Output the (X, Y) coordinate of the center of the cell containing the given text.  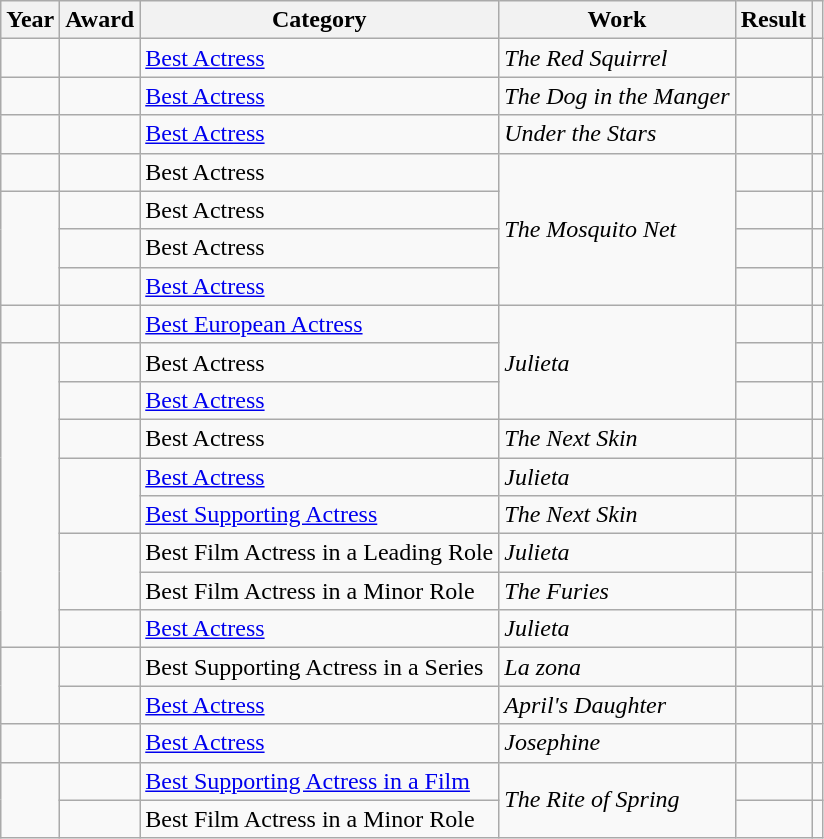
Category (320, 20)
The Mosquito Net (617, 229)
The Red Squirrel (617, 58)
Result (773, 20)
Best Film Actress in a Leading Role (320, 553)
The Furies (617, 591)
The Rite of Spring (617, 800)
April's Daughter (617, 705)
Year (30, 20)
The Dog in the Manger (617, 96)
Best European Actress (320, 324)
Under the Stars (617, 134)
Best Supporting Actress (320, 515)
Josephine (617, 743)
Award (100, 20)
La zona (617, 667)
Work (617, 20)
Best Supporting Actress in a Film (320, 781)
Best Supporting Actress in a Series (320, 667)
